Provide the (x, y) coordinate of the cell's center where the given text is located.  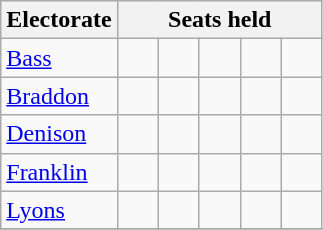
Franklin (59, 172)
Lyons (59, 210)
Seats held (220, 20)
Bass (59, 58)
Braddon (59, 96)
Denison (59, 134)
Electorate (59, 20)
